Extract the (X, Y) coordinate from the center of the cell holding the provided text.  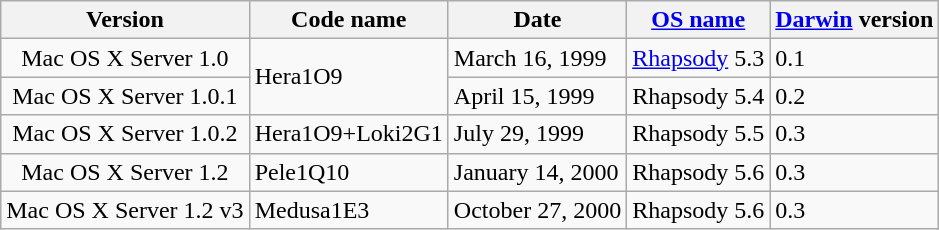
Rhapsody 5.4 (698, 96)
Hera1O9+Loki2G1 (348, 134)
Mac OS X Server 1.2 v3 (125, 210)
Mac OS X Server 1.0.2 (125, 134)
Code name (348, 20)
Rhapsody 5.5 (698, 134)
Rhapsody 5.3 (698, 58)
Pele1Q10 (348, 172)
Medusa1E3 (348, 210)
Mac OS X Server 1.2 (125, 172)
Mac OS X Server 1.0.1 (125, 96)
0.1 (854, 58)
OS name (698, 20)
Version (125, 20)
July 29, 1999 (537, 134)
April 15, 1999 (537, 96)
January 14, 2000 (537, 172)
October 27, 2000 (537, 210)
Hera1O9 (348, 77)
Date (537, 20)
Darwin version (854, 20)
0.2 (854, 96)
March 16, 1999 (537, 58)
Mac OS X Server 1.0 (125, 58)
